Identify which cell holds the provided text, then report its [X, Y] central coordinate. 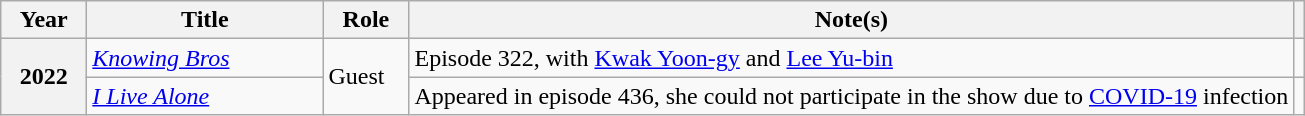
Title [205, 20]
Episode 322, with Kwak Yoon-gy and Lee Yu-bin [852, 58]
I Live Alone [205, 96]
2022 [44, 77]
Role [366, 20]
Guest [366, 77]
Note(s) [852, 20]
Appeared in episode 436, she could not participate in the show due to COVID-19 infection [852, 96]
Year [44, 20]
Knowing Bros [205, 58]
